From the cell containing the given text, extract its center point as (X, Y) coordinate. 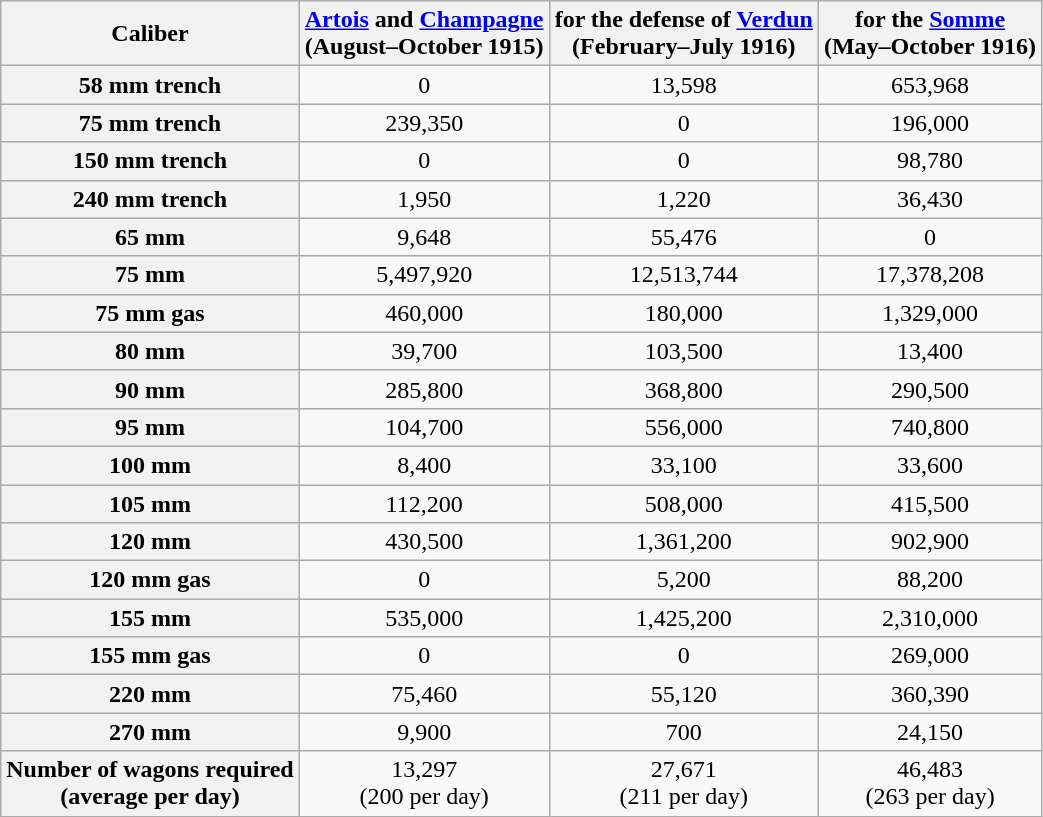
415,500 (930, 503)
Number of wagons required(average per day) (150, 784)
75 mm (150, 275)
12,513,744 (684, 275)
556,000 (684, 427)
24,150 (930, 732)
285,800 (424, 389)
653,968 (930, 85)
239,350 (424, 123)
80 mm (150, 351)
for the Somme(May–October 1916) (930, 34)
700 (684, 732)
98,780 (930, 161)
112,200 (424, 503)
65 mm (150, 237)
360,390 (930, 694)
for the defense of Verdun(February–July 1916) (684, 34)
368,800 (684, 389)
36,430 (930, 199)
1,220 (684, 199)
8,400 (424, 465)
5,200 (684, 580)
196,000 (930, 123)
75 mm trench (150, 123)
430,500 (424, 542)
17,378,208 (930, 275)
9,648 (424, 237)
88,200 (930, 580)
27,671(211 per day) (684, 784)
180,000 (684, 313)
33,600 (930, 465)
155 mm (150, 618)
535,000 (424, 618)
150 mm trench (150, 161)
55,476 (684, 237)
104,700 (424, 427)
270 mm (150, 732)
220 mm (150, 694)
5,497,920 (424, 275)
46,483(263 per day) (930, 784)
1,425,200 (684, 618)
1,361,200 (684, 542)
240 mm trench (150, 199)
120 mm gas (150, 580)
120 mm (150, 542)
269,000 (930, 656)
100 mm (150, 465)
902,900 (930, 542)
13,598 (684, 85)
90 mm (150, 389)
103,500 (684, 351)
740,800 (930, 427)
508,000 (684, 503)
95 mm (150, 427)
33,100 (684, 465)
75 mm gas (150, 313)
58 mm trench (150, 85)
290,500 (930, 389)
55,120 (684, 694)
39,700 (424, 351)
9,900 (424, 732)
75,460 (424, 694)
1,329,000 (930, 313)
Caliber (150, 34)
13,297(200 per day) (424, 784)
2,310,000 (930, 618)
1,950 (424, 199)
460,000 (424, 313)
13,400 (930, 351)
105 mm (150, 503)
Artois and Champagne(August–October 1915) (424, 34)
155 mm gas (150, 656)
